Detect which cell encompasses the target text, then output its (X, Y) center coordinate. 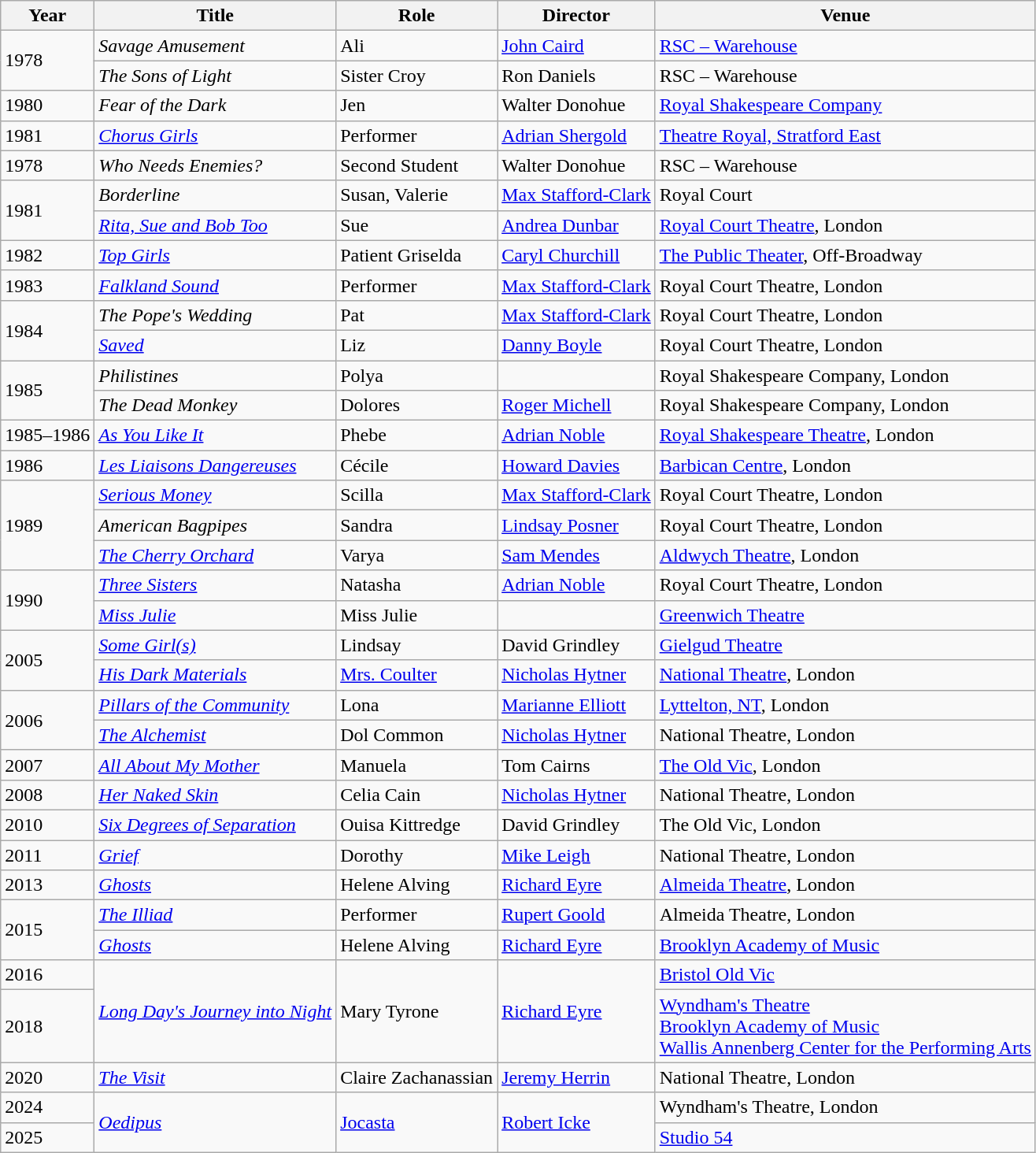
Some Girl(s) (216, 645)
2011 (47, 855)
Serious Money (216, 495)
Mrs. Coulter (417, 675)
Rupert Goold (576, 915)
1984 (47, 330)
Grief (216, 855)
Brooklyn Academy of Music (845, 945)
The Pope's Wedding (216, 315)
Royal Shakespeare Theatre, London (845, 436)
Ali (417, 46)
2020 (47, 1077)
Sandra (417, 525)
Falkland Sound (216, 285)
Marianne Elliott (576, 705)
Aldwych Theatre, London (845, 555)
Top Girls (216, 255)
Oedipus (216, 1122)
Rita, Sue and Bob Too (216, 225)
Bristol Old Vic (845, 975)
The Dead Monkey (216, 406)
Jocasta (417, 1122)
Cécile (417, 465)
Dorothy (417, 855)
Lindsay (417, 645)
Patient Griselda (417, 255)
Studio 54 (845, 1137)
Mary Tyrone (417, 1011)
Pat (417, 315)
Claire Zachanassian (417, 1077)
1989 (47, 525)
2006 (47, 720)
Ouisa Kittredge (417, 825)
His Dark Materials (216, 675)
Susan, Valerie (417, 195)
Philistines (216, 376)
2008 (47, 795)
Roger Michell (576, 406)
Polya (417, 376)
2024 (47, 1107)
Phebe (417, 436)
Royal Court (845, 195)
John Caird (576, 46)
2018 (47, 1026)
Robert Icke (576, 1122)
Role (417, 16)
Three Sisters (216, 585)
The Sons of Light (216, 76)
Caryl Churchill (576, 255)
1985–1986 (47, 436)
Fear of the Dark (216, 106)
2010 (47, 825)
Dolores (417, 406)
Director (576, 16)
Lindsay Posner (576, 525)
Gielgud Theatre (845, 645)
Andrea Dunbar (576, 225)
Long Day's Journey into Night (216, 1011)
2015 (47, 930)
The Cherry Orchard (216, 555)
Barbican Centre, London (845, 465)
Dol Common (417, 735)
Jeremy Herrin (576, 1077)
Varya (417, 555)
2025 (47, 1137)
Title (216, 16)
Sam Mendes (576, 555)
2007 (47, 765)
2016 (47, 975)
Ron Daniels (576, 76)
Savage Amusement (216, 46)
1990 (47, 600)
1985 (47, 391)
Les Liaisons Dangereuses (216, 465)
1980 (47, 106)
1986 (47, 465)
Pillars of the Community (216, 705)
Wyndham's Theatre Brooklyn Academy of Music Wallis Annenberg Center for the Performing Arts (845, 1026)
1983 (47, 285)
Borderline (216, 195)
Danny Boyle (576, 345)
Chorus Girls (216, 135)
As You Like It (216, 436)
Natasha (417, 585)
Saved (216, 345)
Year (47, 16)
Second Student (417, 165)
American Bagpipes (216, 525)
Celia Cain (417, 795)
The Alchemist (216, 735)
Jen (417, 106)
Mike Leigh (576, 855)
The Illiad (216, 915)
Adrian Shergold (576, 135)
Scilla (417, 495)
Sue (417, 225)
Theatre Royal, Stratford East (845, 135)
Howard Davies (576, 465)
2005 (47, 660)
Royal Shakespeare Company (845, 106)
Greenwich Theatre (845, 615)
Six Degrees of Separation (216, 825)
Lona (417, 705)
The Visit (216, 1077)
Who Needs Enemies? (216, 165)
2013 (47, 885)
Liz (417, 345)
1982 (47, 255)
Lyttelton, NT, London (845, 705)
All About My Mother (216, 765)
Manuela (417, 765)
Sister Croy (417, 76)
Venue (845, 16)
Wyndham's Theatre, London (845, 1107)
Tom Cairns (576, 765)
The Public Theater, Off-Broadway (845, 255)
Her Naked Skin (216, 795)
